Determine the (x, y) coordinate at the center of the cell enclosing the given text.  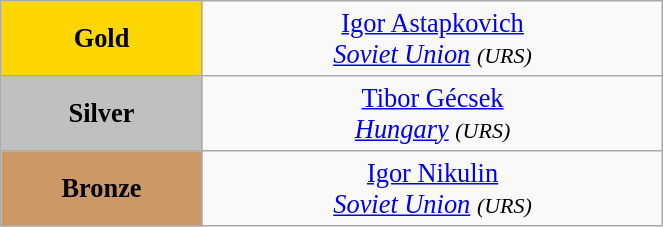
Igor NikulinSoviet Union (URS) (432, 188)
Bronze (102, 188)
Tibor GécsekHungary (URS) (432, 112)
Igor AstapkovichSoviet Union (URS) (432, 38)
Silver (102, 112)
Gold (102, 38)
